Capture the cell that displays the provided text and extract its (x, y) central coordinate. 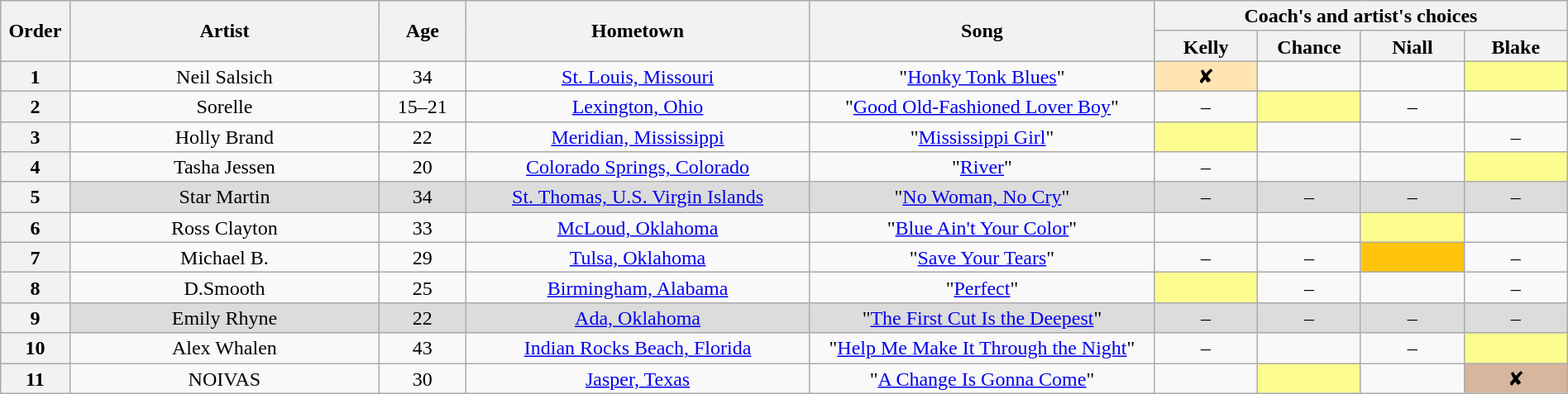
Michael B. (225, 258)
Age (423, 31)
20 (423, 167)
25 (423, 287)
St. Louis, Missouri (638, 76)
"A Change Is Gonna Come" (982, 378)
Birmingham, Alabama (638, 287)
Song (982, 31)
7 (35, 258)
Ross Clayton (225, 228)
Artist (225, 31)
St. Thomas, U.S. Virgin Islands (638, 197)
Holly Brand (225, 137)
"Blue Ain't Your Color" (982, 228)
Order (35, 31)
Hometown (638, 31)
Lexington, Ohio (638, 106)
11 (35, 378)
Jasper, Texas (638, 378)
33 (423, 228)
10 (35, 349)
Ada, Oklahoma (638, 317)
"Good Old-Fashioned Lover Boy" (982, 106)
9 (35, 317)
3 (35, 137)
Tasha Jessen (225, 167)
NOIVAS (225, 378)
4 (35, 167)
D.Smooth (225, 287)
5 (35, 197)
Neil Salsich (225, 76)
Star Martin (225, 197)
29 (423, 258)
Colorado Springs, Colorado (638, 167)
15–21 (423, 106)
43 (423, 349)
8 (35, 287)
Coach's and artist's choices (1361, 17)
"No Woman, No Cry" (982, 197)
1 (35, 76)
6 (35, 228)
Alex Whalen (225, 349)
Kelly (1206, 46)
"Honky Tonk Blues" (982, 76)
Sorelle (225, 106)
"Perfect" (982, 287)
"The First Cut Is the Deepest" (982, 317)
"Help Me Make It Through the Night" (982, 349)
Indian Rocks Beach, Florida (638, 349)
Blake (1515, 46)
Tulsa, Oklahoma (638, 258)
Emily Rhyne (225, 317)
"Save Your Tears" (982, 258)
30 (423, 378)
"Mississippi Girl" (982, 137)
McLoud, Oklahoma (638, 228)
Meridian, Mississippi (638, 137)
Chance (1310, 46)
2 (35, 106)
Niall (1413, 46)
"River" (982, 167)
